Identify which cell holds the provided text, then report its [x, y] central coordinate. 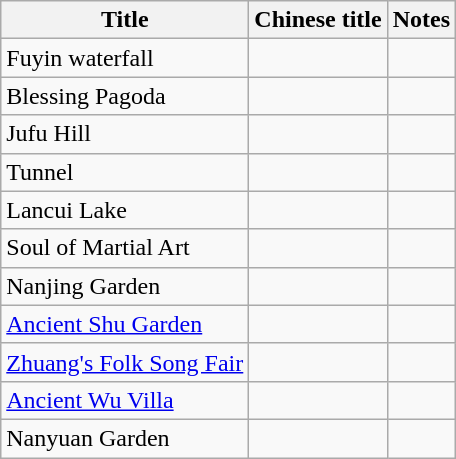
Blessing Pagoda [125, 96]
Nanyuan Garden [125, 438]
Zhuang's Folk Song Fair [125, 362]
Title [125, 20]
Ancient Shu Garden [125, 324]
Lancui Lake [125, 210]
Soul of Martial Art [125, 248]
Chinese title [318, 20]
Ancient Wu Villa [125, 400]
Jufu Hill [125, 134]
Nanjing Garden [125, 286]
Notes [421, 20]
Tunnel [125, 172]
Fuyin waterfall [125, 58]
